From the cell containing the given text, extract its center point as [X, Y] coordinate. 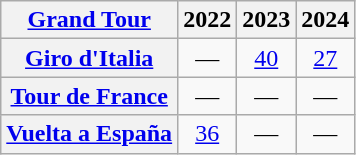
40 [266, 58]
2022 [208, 20]
36 [208, 134]
2024 [326, 20]
Vuelta a España [90, 134]
Grand Tour [90, 20]
27 [326, 58]
Giro d'Italia [90, 58]
Tour de France [90, 96]
2023 [266, 20]
